Find where the given text appears and provide that cell's center as (X, Y) coordinate. 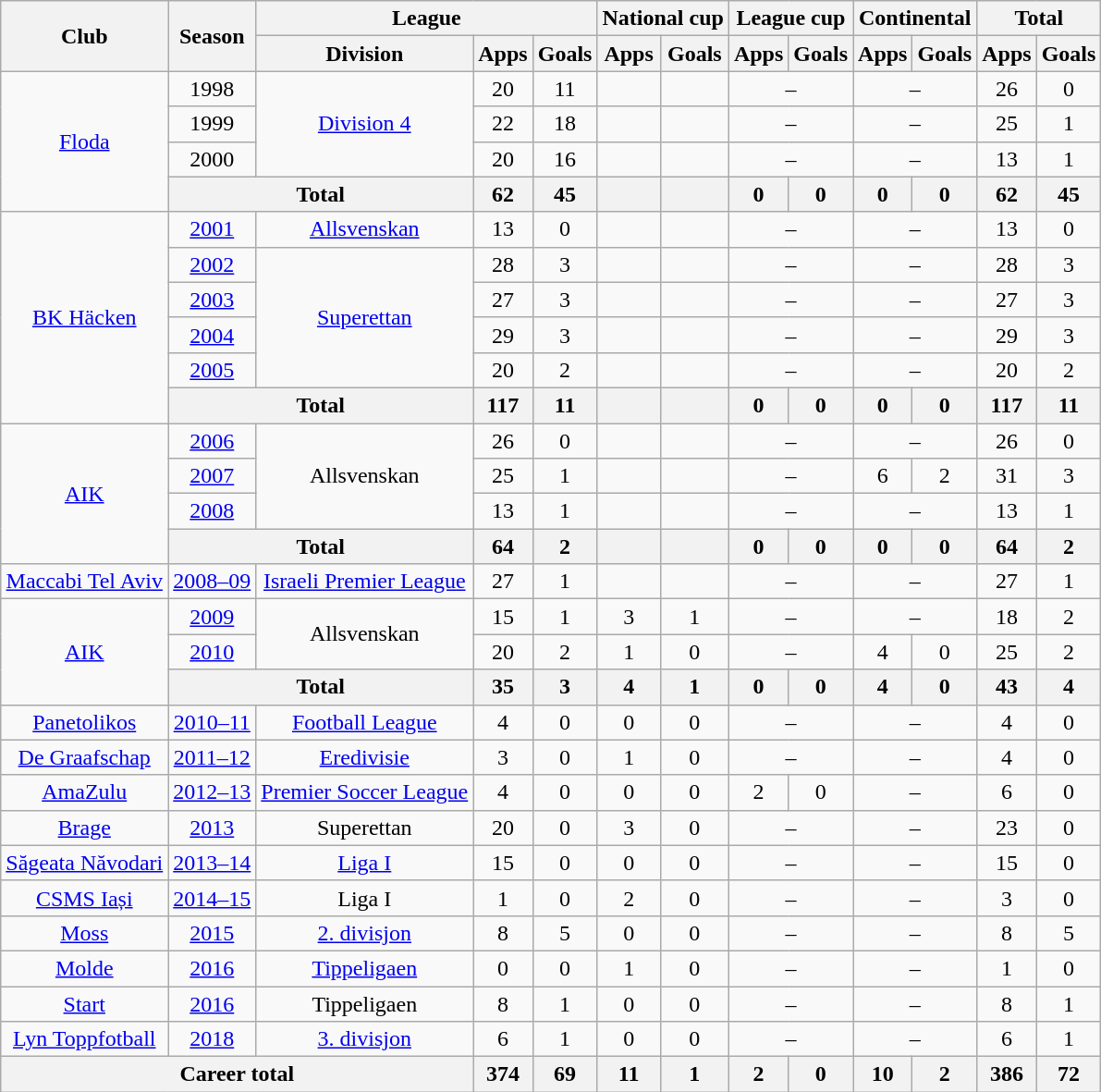
Moss (85, 933)
3. divisjon (364, 1039)
31 (1007, 476)
Continental (915, 18)
2006 (213, 441)
35 (503, 687)
2009 (213, 617)
Start (85, 1003)
Săgeata Năvodari (85, 863)
2008–09 (213, 582)
2013 (213, 828)
AmaZulu (85, 792)
22 (503, 124)
23 (1007, 828)
Football League (364, 722)
2005 (213, 370)
De Graafschap (85, 757)
2012–13 (213, 792)
2007 (213, 476)
Israeli Premier League (364, 582)
16 (565, 159)
2010–11 (213, 722)
Lyn Toppfotball (85, 1039)
Club (85, 36)
2001 (213, 229)
Brage (85, 828)
2008 (213, 511)
Molde (85, 968)
Floda (85, 141)
2011–12 (213, 757)
Maccabi Tel Aviv (85, 582)
2002 (213, 264)
1999 (213, 124)
Premier Soccer League (364, 792)
National cup (663, 18)
2004 (213, 335)
Panetolikos (85, 722)
Eredivisie (364, 757)
2000 (213, 159)
2013–14 (213, 863)
374 (503, 1074)
Career total (237, 1074)
386 (1007, 1074)
2018 (213, 1039)
2015 (213, 933)
Division 4 (364, 124)
10 (883, 1074)
43 (1007, 687)
2014–15 (213, 898)
1998 (213, 89)
Division (364, 54)
BK Häcken (85, 317)
Season (213, 36)
League cup (790, 18)
2003 (213, 300)
2. divisjon (364, 933)
League (427, 18)
72 (1069, 1074)
2010 (213, 652)
CSMS Iași (85, 898)
69 (565, 1074)
